Output the (X, Y) coordinate of the center of the cell containing the given text.  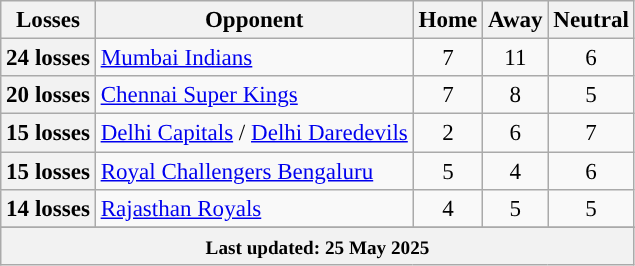
Delhi Capitals / Delhi Daredevils (254, 133)
14 losses (48, 209)
8 (516, 95)
Last updated: 25 May 2025 (318, 246)
Opponent (254, 20)
Losses (48, 20)
20 losses (48, 95)
Rajasthan Royals (254, 209)
Away (516, 20)
Chennai Super Kings (254, 95)
Royal Challengers Bengaluru (254, 171)
Mumbai Indians (254, 58)
24 losses (48, 58)
Neutral (591, 20)
11 (516, 58)
Home (448, 20)
2 (448, 133)
